Search for the cell housing the specified text and yield its [X, Y] center coordinate. 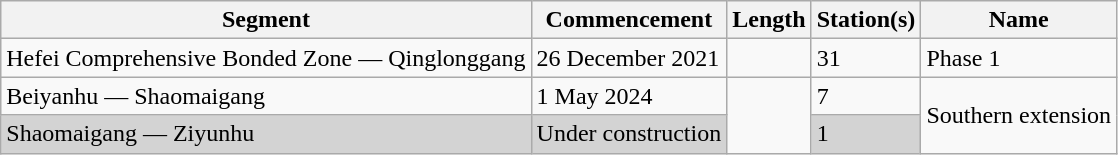
26 December 2021 [629, 58]
31 [866, 58]
1 May 2024 [629, 96]
1 [866, 134]
Phase 1 [1019, 58]
Under construction [629, 134]
Hefei Comprehensive Bonded Zone — Qinglonggang [266, 58]
Station(s) [866, 20]
Commencement [629, 20]
Length [769, 20]
Segment [266, 20]
Shaomaigang — Ziyunhu [266, 134]
Beiyanhu — Shaomaigang [266, 96]
Name [1019, 20]
Southern extension [1019, 115]
7 [866, 96]
